From the cell containing the given text, extract its center point as [x, y] coordinate. 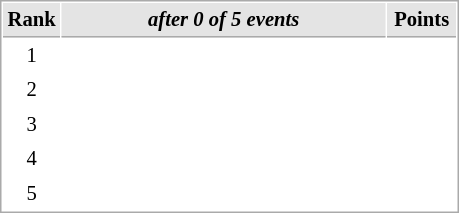
4 [32, 158]
Points [422, 20]
5 [32, 194]
Rank [32, 20]
1 [32, 56]
2 [32, 90]
after 0 of 5 events [224, 20]
3 [32, 124]
